For the text-containing cell, return its midpoint in (x, y) coordinate format. 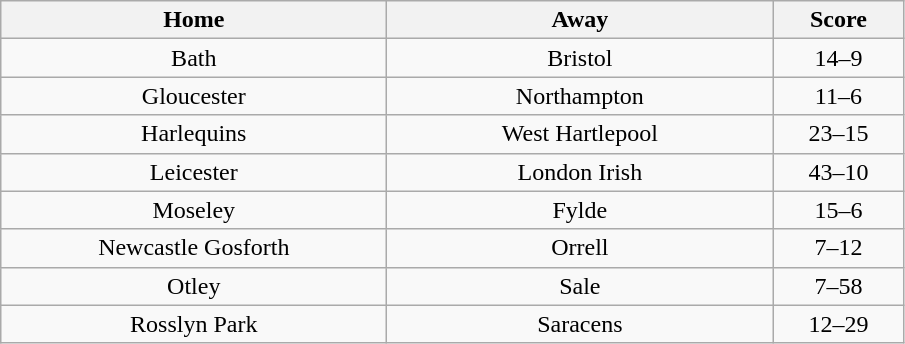
Fylde (580, 210)
Gloucester (194, 96)
7–58 (838, 286)
London Irish (580, 172)
11–6 (838, 96)
Bristol (580, 58)
Score (838, 20)
West Hartlepool (580, 134)
43–10 (838, 172)
23–15 (838, 134)
Saracens (580, 324)
Moseley (194, 210)
Home (194, 20)
Leicester (194, 172)
Orrell (580, 248)
Sale (580, 286)
Away (580, 20)
Otley (194, 286)
Harlequins (194, 134)
Northampton (580, 96)
Bath (194, 58)
Newcastle Gosforth (194, 248)
Rosslyn Park (194, 324)
7–12 (838, 248)
15–6 (838, 210)
14–9 (838, 58)
12–29 (838, 324)
